Find where the given text appears and provide that cell's center as (x, y) coordinate. 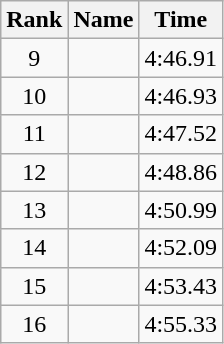
4:50.99 (181, 210)
4:46.91 (181, 58)
4:47.52 (181, 134)
4:55.33 (181, 324)
11 (34, 134)
10 (34, 96)
16 (34, 324)
13 (34, 210)
Time (181, 20)
4:53.43 (181, 286)
12 (34, 172)
Rank (34, 20)
4:52.09 (181, 248)
4:48.86 (181, 172)
9 (34, 58)
14 (34, 248)
15 (34, 286)
4:46.93 (181, 96)
Name (104, 20)
